From the cell containing the given text, extract its center point as [X, Y] coordinate. 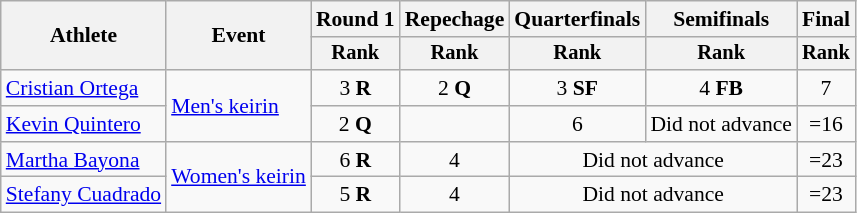
6 [577, 124]
Semifinals [721, 19]
5 R [356, 195]
Stefany Cuadrado [84, 195]
7 [826, 88]
Round 1 [356, 19]
Event [238, 36]
Men's keirin [238, 106]
3 SF [577, 88]
6 R [356, 160]
Cristian Ortega [84, 88]
=16 [826, 124]
Repechage [455, 19]
Final [826, 19]
3 R [356, 88]
Women's keirin [238, 178]
Athlete [84, 36]
Martha Bayona [84, 160]
Kevin Quintero [84, 124]
4 FB [721, 88]
Quarterfinals [577, 19]
